Extract the (X, Y) coordinate from the center of the cell holding the provided text.  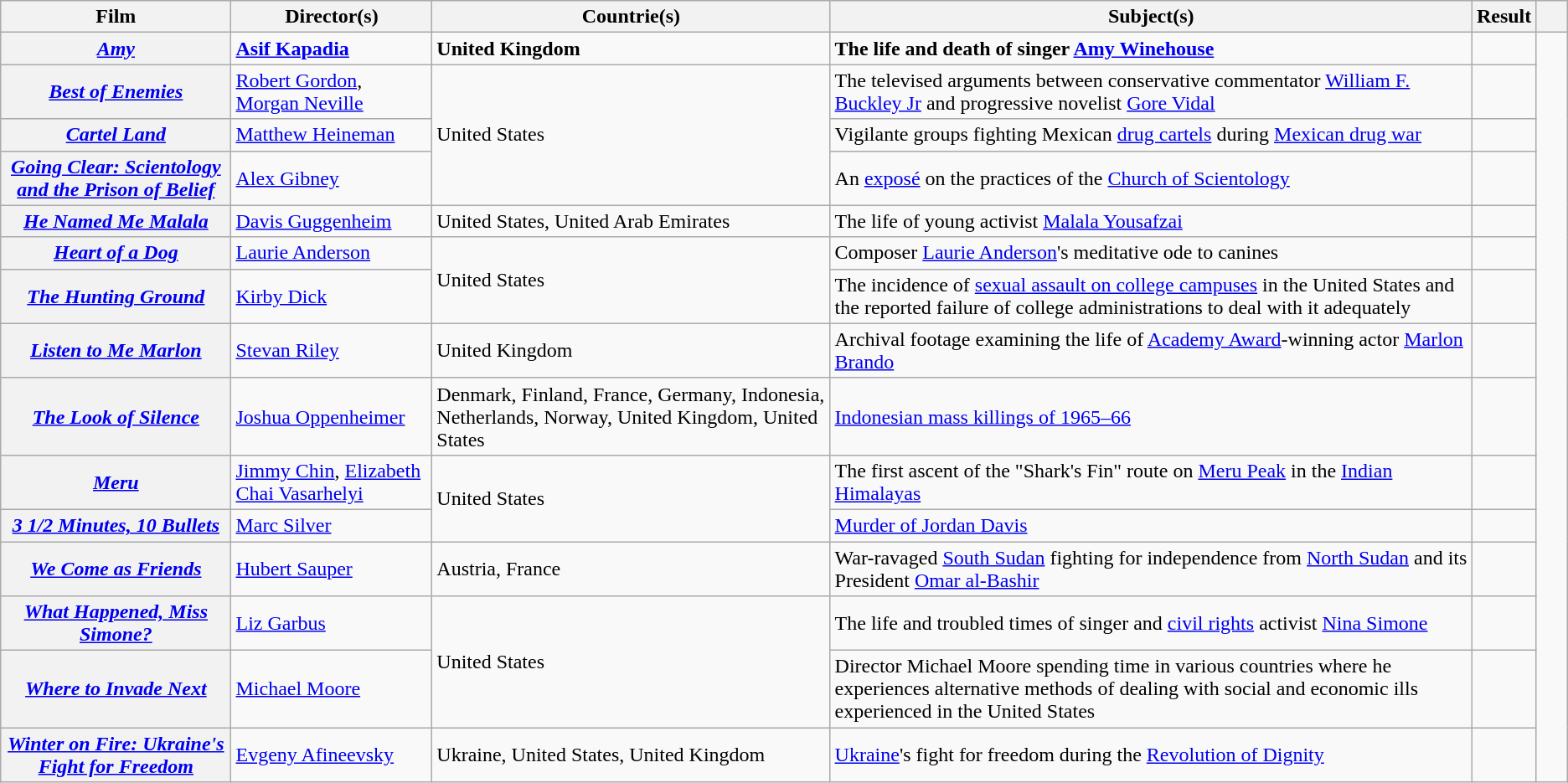
Cartel Land (116, 135)
He Named Me Malala (116, 221)
Where to Invade Next (116, 689)
Denmark, Finland, France, Germany, Indonesia, Netherlands, Norway, United Kingdom, United States (632, 416)
Ukraine, United States, United Kingdom (632, 755)
Winter on Fire: Ukraine's Fight for Freedom (116, 755)
Composer Laurie Anderson's meditative ode to canines (1151, 253)
Davis Guggenheim (332, 221)
The life of young activist Malala Yousafzai (1151, 221)
Amy (116, 49)
Meru (116, 482)
Kirby Dick (332, 296)
Murder of Jordan Davis (1151, 525)
The Hunting Ground (116, 296)
An exposé on the practices of the Church of Scientology (1151, 178)
Director(s) (332, 17)
Subject(s) (1151, 17)
Jimmy Chin, Elizabeth Chai Vasarhelyi (332, 482)
Film (116, 17)
What Happened, Miss Simone? (116, 623)
The life and death of singer Amy Winehouse (1151, 49)
Marc Silver (332, 525)
Laurie Anderson (332, 253)
Vigilante groups fighting Mexican drug cartels during Mexican drug war (1151, 135)
Heart of a Dog (116, 253)
The first ascent of the "Shark's Fin" route on Meru Peak in the Indian Himalayas (1151, 482)
Asif Kapadia (332, 49)
Joshua Oppenheimer (332, 416)
Evgeny Afineevsky (332, 755)
Hubert Sauper (332, 568)
Countrie(s) (632, 17)
3 1/2 Minutes, 10 Bullets (116, 525)
Austria, France (632, 568)
The life and troubled times of singer and civil rights activist Nina Simone (1151, 623)
War-ravaged South Sudan fighting for independence from North Sudan and its President Omar al-Bashir (1151, 568)
The Look of Silence (116, 416)
Stevan Riley (332, 350)
Best of Enemies (116, 92)
We Come as Friends (116, 568)
Matthew Heineman (332, 135)
Indonesian mass killings of 1965–66 (1151, 416)
The televised arguments between conservative commentator William F. Buckley Jr and progressive novelist Gore Vidal (1151, 92)
Alex Gibney (332, 178)
United States, United Arab Emirates (632, 221)
Michael Moore (332, 689)
Archival footage examining the life of Academy Award-winning actor Marlon Brando (1151, 350)
Liz Garbus (332, 623)
Ukraine's fight for freedom during the Revolution of Dignity (1151, 755)
Going Clear: Scientology and the Prison of Belief (116, 178)
Listen to Me Marlon (116, 350)
Robert Gordon, Morgan Neville (332, 92)
Result (1504, 17)
